Scan for the cell matching the given text and deliver its [X, Y] coordinate at center. 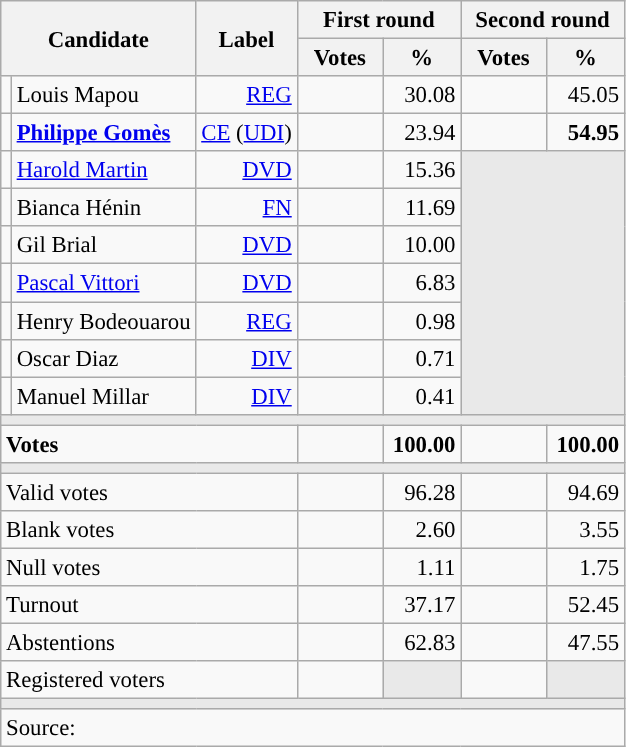
30.08 [422, 95]
Blank votes [149, 530]
54.95 [585, 133]
Second round [543, 20]
CE (UDI) [246, 133]
Henry Bodeouarou [104, 321]
3.55 [585, 530]
1.75 [585, 567]
6.83 [422, 283]
11.69 [422, 208]
FN [246, 208]
First round [379, 20]
47.55 [585, 643]
23.94 [422, 133]
Source: [313, 728]
37.17 [422, 605]
1.11 [422, 567]
Abstentions [149, 643]
Turnout [149, 605]
Harold Martin [104, 170]
94.69 [585, 492]
96.28 [422, 492]
Oscar Diaz [104, 358]
10.00 [422, 245]
2.60 [422, 530]
Null votes [149, 567]
45.05 [585, 95]
Louis Mapou [104, 95]
62.83 [422, 643]
Pascal Vittori [104, 283]
0.71 [422, 358]
0.41 [422, 396]
Manuel Millar [104, 396]
Candidate [98, 38]
Registered voters [149, 680]
15.36 [422, 170]
Label [246, 38]
52.45 [585, 605]
Gil Brial [104, 245]
Valid votes [149, 492]
Philippe Gomès [104, 133]
Bianca Hénin [104, 208]
0.98 [422, 321]
